From the cell containing the given text, extract its center point as [x, y] coordinate. 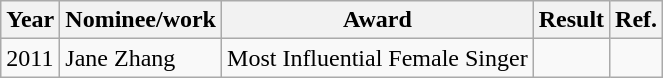
Result [571, 20]
Jane Zhang [141, 58]
2011 [30, 58]
Nominee/work [141, 20]
Most Influential Female Singer [378, 58]
Ref. [636, 20]
Year [30, 20]
Award [378, 20]
